From the cell containing the given text, extract its center point as (X, Y) coordinate. 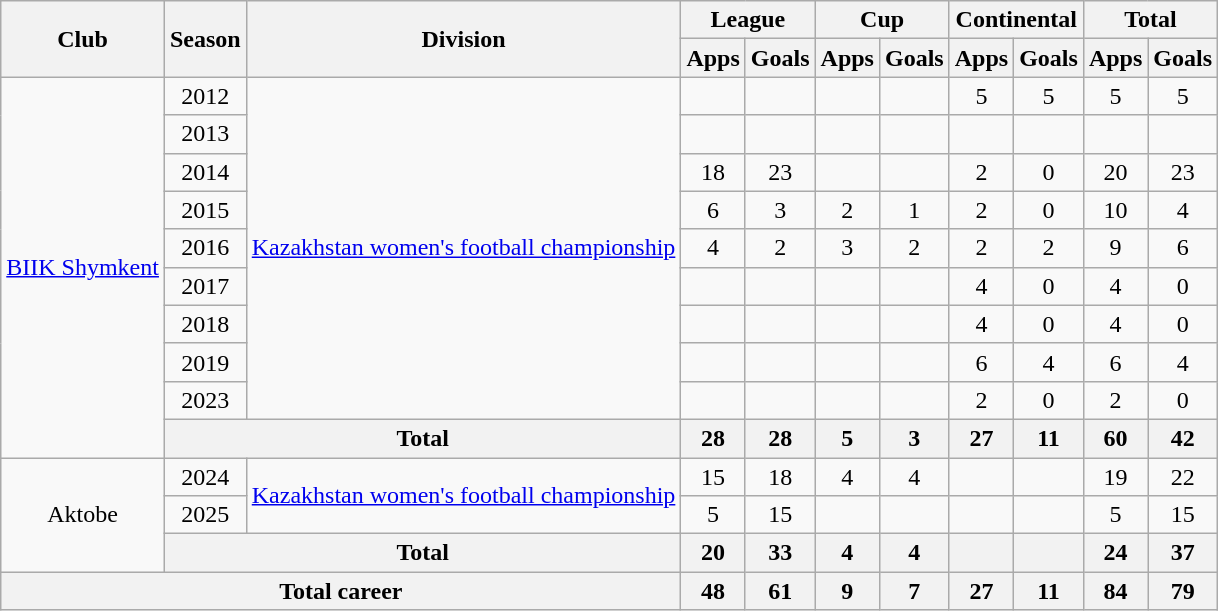
BIIK Shymkent (83, 268)
League (748, 20)
2016 (205, 248)
61 (780, 591)
84 (1115, 591)
Club (83, 39)
Continental (1016, 20)
48 (713, 591)
Cup (882, 20)
2012 (205, 96)
Season (205, 39)
1 (914, 210)
Total career (341, 591)
60 (1115, 438)
2014 (205, 172)
2015 (205, 210)
2013 (205, 134)
10 (1115, 210)
2019 (205, 362)
Aktobe (83, 515)
2024 (205, 477)
2017 (205, 286)
22 (1183, 477)
7 (914, 591)
2025 (205, 515)
Division (464, 39)
42 (1183, 438)
24 (1115, 553)
33 (780, 553)
2023 (205, 400)
79 (1183, 591)
2018 (205, 324)
19 (1115, 477)
37 (1183, 553)
